Search for the cell housing the specified text and yield its (X, Y) center coordinate. 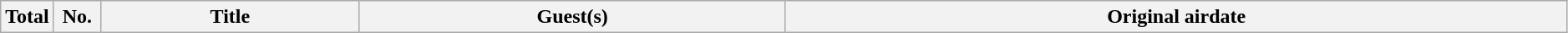
Guest(s) (572, 17)
No. (77, 17)
Original airdate (1176, 17)
Total (28, 17)
Title (230, 17)
